Detect which cell encompasses the target text, then output its [X, Y] center coordinate. 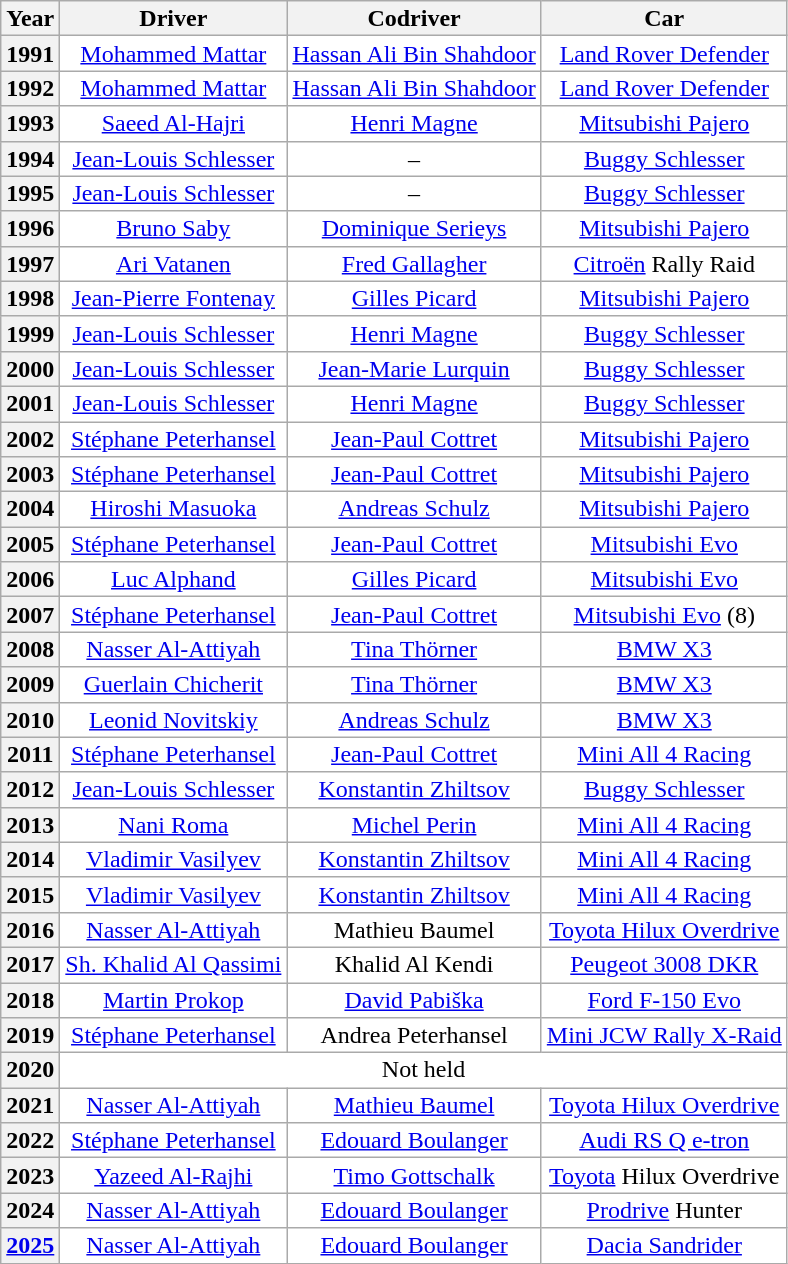
Ford F-150 Evo [664, 1000]
1993 [30, 124]
Hiroshi Masuoka [174, 510]
2022 [30, 1140]
2023 [30, 1176]
2008 [30, 650]
2012 [30, 790]
Guerlain Chicherit [174, 684]
1998 [30, 298]
Jean-Marie Lurquin [414, 368]
1999 [30, 334]
Fred Gallagher [414, 264]
2014 [30, 860]
2006 [30, 580]
2018 [30, 1000]
Codriver [414, 18]
2017 [30, 964]
2003 [30, 474]
Year [30, 18]
2015 [30, 894]
1996 [30, 228]
Jean-Pierre Fontenay [174, 298]
2009 [30, 684]
Sh. Khalid Al Qassimi [174, 964]
2007 [30, 614]
Mini JCW Rally X-Raid [664, 1036]
2025 [30, 1246]
Leonid Novitskiy [174, 720]
Car [664, 18]
2024 [30, 1210]
Michel Perin [414, 824]
Ari Vatanen [174, 264]
2004 [30, 510]
Dominique Serieys [414, 228]
Timo Gottschalk [414, 1176]
2016 [30, 930]
Yazeed Al-Rajhi [174, 1176]
David Pabiška [414, 1000]
2011 [30, 754]
1995 [30, 194]
Not held [424, 1070]
Andrea Peterhansel [414, 1036]
2010 [30, 720]
1994 [30, 158]
Nani Roma [174, 824]
2020 [30, 1070]
Khalid Al Kendi [414, 964]
2002 [30, 440]
Bruno Saby [174, 228]
2005 [30, 544]
Audi RS Q e-tron [664, 1140]
Peugeot 3008 DKR [664, 964]
Mitsubishi Evo (8) [664, 614]
Saeed Al-Hajri [174, 124]
1997 [30, 264]
2021 [30, 1106]
Martin Prokop [174, 1000]
Citroën Rally Raid [664, 264]
2001 [30, 404]
Dacia Sandrider [664, 1246]
Luc Alphand [174, 580]
1992 [30, 88]
2019 [30, 1036]
2000 [30, 368]
2013 [30, 824]
1991 [30, 54]
Driver [174, 18]
Prodrive Hunter [664, 1210]
